Capture the cell that displays the provided text and extract its [X, Y] central coordinate. 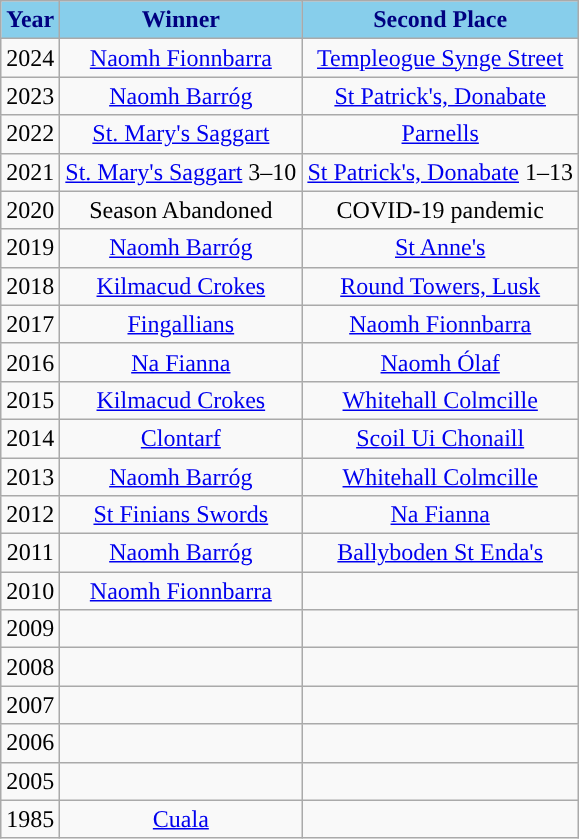
2008 [30, 667]
2017 [30, 324]
2013 [30, 477]
Fingallians [181, 324]
2019 [30, 248]
2021 [30, 172]
2016 [30, 362]
2014 [30, 438]
COVID-19 pandemic [440, 210]
Cuala [181, 819]
2007 [30, 705]
2015 [30, 400]
2018 [30, 286]
2024 [30, 58]
St Finians Swords [181, 515]
Clontarf [181, 438]
2010 [30, 591]
Second Place [440, 20]
2009 [30, 629]
St Patrick's, Donabate [440, 96]
2005 [30, 781]
St. Mary's Saggart [181, 134]
Scoil Ui Chonaill [440, 438]
2011 [30, 553]
St Patrick's, Donabate 1–13 [440, 172]
St. Mary's Saggart 3–10 [181, 172]
Round Towers, Lusk [440, 286]
Parnells [440, 134]
Templeogue Synge Street [440, 58]
Season Abandoned [181, 210]
2023 [30, 96]
Winner [181, 20]
2022 [30, 134]
Ballyboden St Enda's [440, 553]
2012 [30, 515]
Year [30, 20]
St Anne's [440, 248]
Naomh Ólaf [440, 362]
2020 [30, 210]
2006 [30, 743]
1985 [30, 819]
